Provide the (X, Y) coordinate of the cell's center where the given text is located.  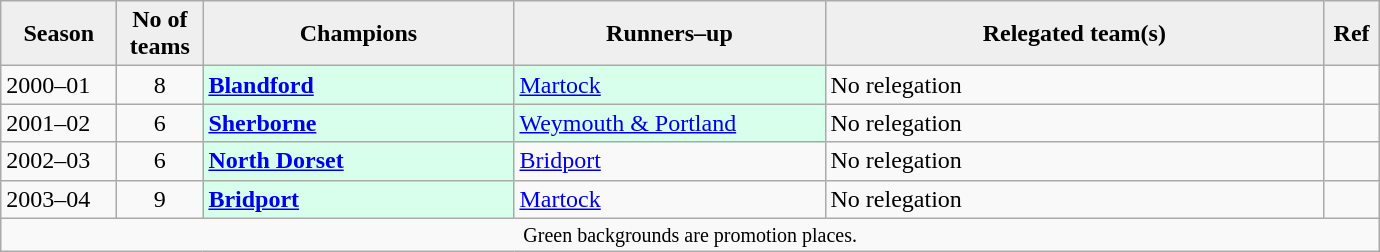
2002–03 (59, 161)
2003–04 (59, 199)
Champions (358, 34)
2000–01 (59, 85)
Weymouth & Portland (670, 123)
Ref (1352, 34)
North Dorset (358, 161)
Relegated team(s) (1074, 34)
9 (160, 199)
8 (160, 85)
No of teams (160, 34)
Green backgrounds are promotion places. (690, 234)
Runners–up (670, 34)
Blandford (358, 85)
Sherborne (358, 123)
2001–02 (59, 123)
Season (59, 34)
